Provide the [X, Y] coordinate of the cell's center where the given text is located.  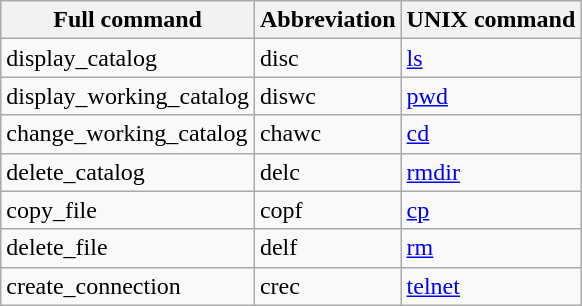
delete_catalog [128, 172]
delc [328, 172]
rm [491, 248]
copy_file [128, 210]
change_working_catalog [128, 134]
cd [491, 134]
rmdir [491, 172]
Abbreviation [328, 20]
disc [328, 58]
pwd [491, 96]
cp [491, 210]
chawc [328, 134]
copf [328, 210]
create_connection [128, 286]
ls [491, 58]
display_catalog [128, 58]
delf [328, 248]
crec [328, 286]
delete_file [128, 248]
UNIX command [491, 20]
Full command [128, 20]
telnet [491, 286]
display_working_catalog [128, 96]
diswc [328, 96]
